Find where the given text appears and provide that cell's center as [x, y] coordinate. 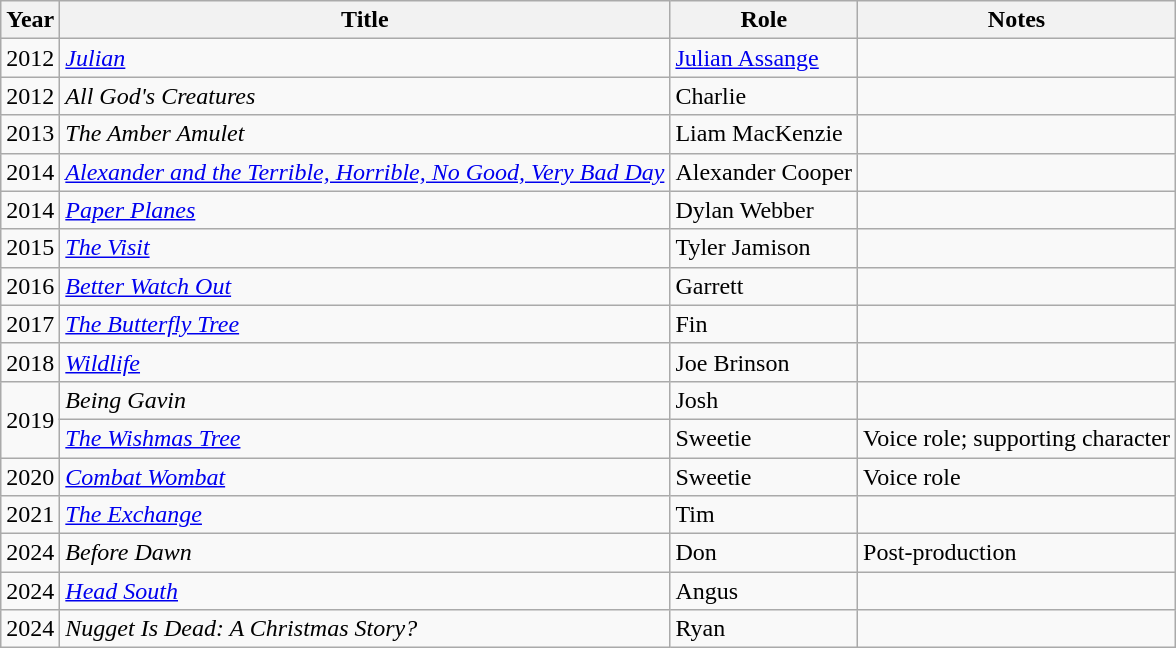
2017 [30, 324]
Paper Planes [365, 210]
Liam MacKenzie [764, 134]
Notes [1017, 20]
Ryan [764, 629]
Tyler Jamison [764, 248]
Fin [764, 324]
Angus [764, 591]
Julian [365, 58]
The Amber Amulet [365, 134]
2019 [30, 419]
The Wishmas Tree [365, 438]
Head South [365, 591]
Alexander Cooper [764, 172]
Role [764, 20]
The Butterfly Tree [365, 324]
Garrett [764, 286]
Post-production [1017, 553]
Better Watch Out [365, 286]
Voice role; supporting character [1017, 438]
Combat Wombat [365, 477]
2021 [30, 515]
Before Dawn [365, 553]
Alexander and the Terrible, Horrible, No Good, Very Bad Day [365, 172]
2013 [30, 134]
Josh [764, 400]
Wildlife [365, 362]
All God's Creatures [365, 96]
Year [30, 20]
2020 [30, 477]
2018 [30, 362]
Voice role [1017, 477]
Don [764, 553]
Dylan Webber [764, 210]
The Visit [365, 248]
Title [365, 20]
Julian Assange [764, 58]
2016 [30, 286]
Nugget Is Dead: A Christmas Story? [365, 629]
Tim [764, 515]
Joe Brinson [764, 362]
The Exchange [365, 515]
Being Gavin [365, 400]
2015 [30, 248]
Charlie [764, 96]
